Scan for the cell matching the given text and deliver its [x, y] coordinate at center. 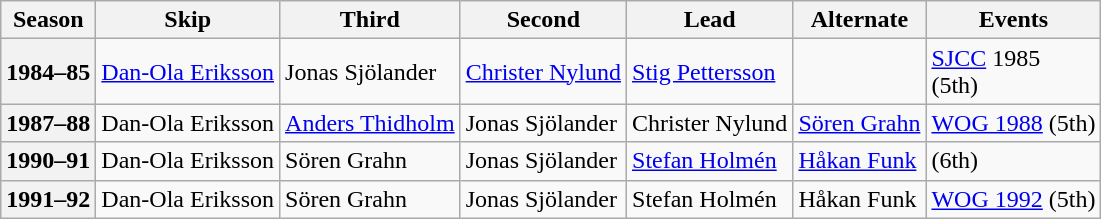
WOG 1992 (5th) [1014, 199]
Alternate [860, 20]
1990–91 [48, 161]
Lead [710, 20]
Third [370, 20]
SJCC 1985 (5th) [1014, 72]
Second [543, 20]
1991–92 [48, 199]
Skip [188, 20]
(6th) [1014, 161]
WOG 1988 (5th) [1014, 123]
1987–88 [48, 123]
Events [1014, 20]
Season [48, 20]
Anders Thidholm [370, 123]
Stig Pettersson [710, 72]
1984–85 [48, 72]
